Pinpoint the cell where the given text exists, returning its [x, y] midpoint coordinate. 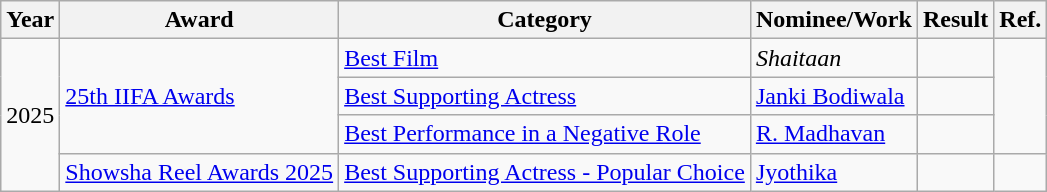
Best Supporting Actress [545, 96]
R. Madhavan [834, 134]
Result [955, 20]
Ref. [1020, 20]
Best Film [545, 58]
Shaitaan [834, 58]
Award [200, 20]
Showsha Reel Awards 2025 [200, 172]
Nominee/Work [834, 20]
Year [30, 20]
Best Supporting Actress - Popular Choice [545, 172]
Best Performance in a Negative Role [545, 134]
Category [545, 20]
25th IIFA Awards [200, 96]
Janki Bodiwala [834, 96]
Jyothika [834, 172]
2025 [30, 115]
